Provide the (x, y) coordinate of the cell's center where the given text is located.  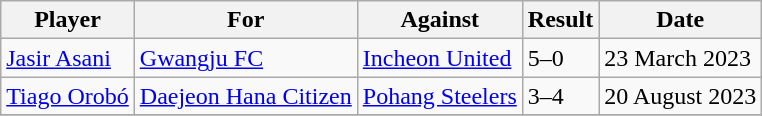
Daejeon Hana Citizen (246, 96)
Gwangju FC (246, 58)
Incheon United (440, 58)
Date (680, 20)
3–4 (560, 96)
20 August 2023 (680, 96)
5–0 (560, 58)
Player (68, 20)
Pohang Steelers (440, 96)
23 March 2023 (680, 58)
Tiago Orobó (68, 96)
Jasir Asani (68, 58)
Against (440, 20)
Result (560, 20)
For (246, 20)
